Return the (x, y) coordinate for the center point of the cell that contains the specified text.  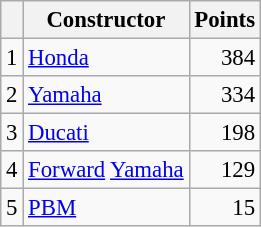
Ducati (106, 133)
5 (12, 208)
334 (224, 95)
384 (224, 58)
2 (12, 95)
Points (224, 20)
198 (224, 133)
Honda (106, 58)
1 (12, 58)
15 (224, 208)
Yamaha (106, 95)
3 (12, 133)
129 (224, 170)
Constructor (106, 20)
PBM (106, 208)
Forward Yamaha (106, 170)
4 (12, 170)
